Return (x, y) of the center of cell containing provided text 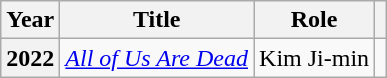
2022 (30, 58)
Role (314, 20)
All of Us Are Dead (157, 58)
Year (30, 20)
Title (157, 20)
Kim Ji-min (314, 58)
